Identify which cell holds the provided text, then report its (X, Y) central coordinate. 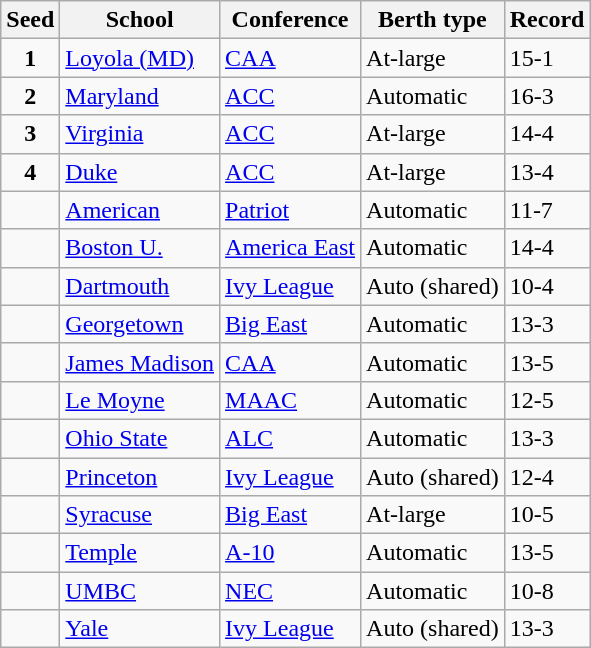
Virginia (140, 134)
Georgetown (140, 324)
Temple (140, 553)
MAAC (290, 400)
Ohio State (140, 438)
2 (30, 96)
12-4 (547, 477)
Maryland (140, 96)
A-10 (290, 553)
Seed (30, 20)
Boston U. (140, 248)
UMBC (140, 591)
NEC (290, 591)
Record (547, 20)
3 (30, 134)
10-5 (547, 515)
Patriot (290, 210)
1 (30, 58)
13-4 (547, 172)
Princeton (140, 477)
10-4 (547, 286)
James Madison (140, 362)
Loyola (MD) (140, 58)
11-7 (547, 210)
15-1 (547, 58)
America East (290, 248)
ALC (290, 438)
Conference (290, 20)
Yale (140, 629)
16-3 (547, 96)
10-8 (547, 591)
Syracuse (140, 515)
4 (30, 172)
American (140, 210)
Le Moyne (140, 400)
Berth type (433, 20)
Dartmouth (140, 286)
School (140, 20)
12-5 (547, 400)
Duke (140, 172)
